Output the [x, y] coordinate of the center of the cell containing the given text.  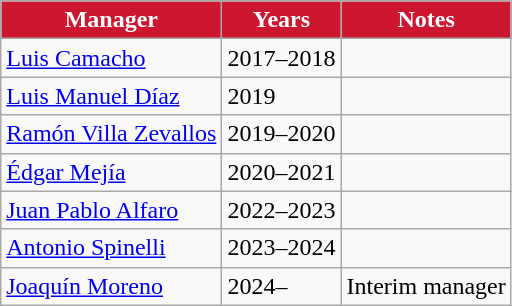
Joaquín Moreno [112, 286]
Juan Pablo Alfaro [112, 210]
2020–2021 [282, 172]
Years [282, 20]
Luis Camacho [112, 58]
2023–2024 [282, 248]
Manager [112, 20]
2019 [282, 96]
2024– [282, 286]
Interim manager [426, 286]
Luis Manuel Díaz [112, 96]
2019–2020 [282, 134]
Édgar Mejía [112, 172]
2022–2023 [282, 210]
Antonio Spinelli [112, 248]
Notes [426, 20]
2017–2018 [282, 58]
Ramón Villa Zevallos [112, 134]
